Search for the cell housing the specified text and yield its (x, y) center coordinate. 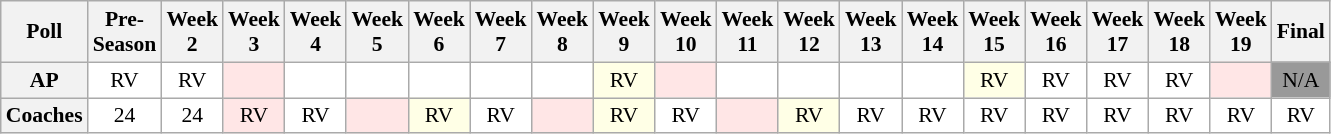
Week11 (748, 32)
AP (44, 80)
Final (1301, 32)
Week4 (316, 32)
Week15 (994, 32)
Week19 (1241, 32)
Week6 (439, 32)
Week9 (624, 32)
Pre-Season (125, 32)
Poll (44, 32)
Week12 (809, 32)
Week17 (1118, 32)
Week16 (1056, 32)
Week5 (377, 32)
N/A (1301, 80)
Week3 (254, 32)
Week8 (562, 32)
Coaches (44, 116)
Week13 (871, 32)
Week10 (686, 32)
Week7 (501, 32)
Week18 (1179, 32)
Week2 (192, 32)
Week14 (933, 32)
